Search for the cell housing the specified text and yield its (X, Y) center coordinate. 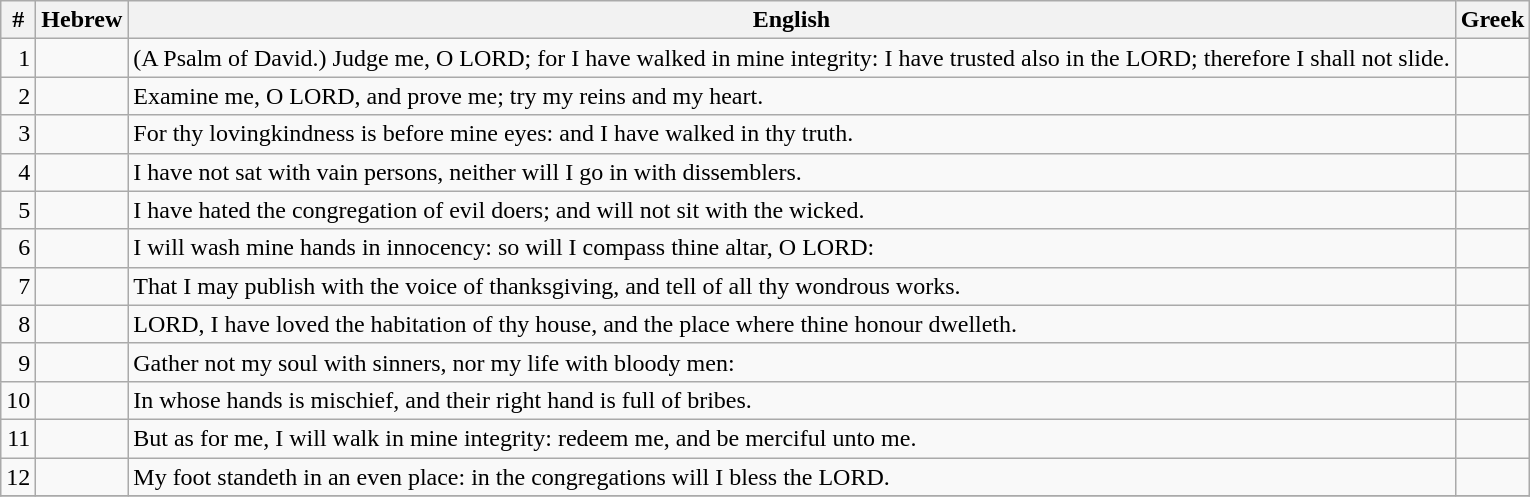
# (18, 20)
8 (18, 324)
7 (18, 286)
5 (18, 210)
I have hated the congregation of evil doers; and will not sit with the wicked. (792, 210)
My foot standeth in an even place: in the congregations will I bless the LORD. (792, 477)
9 (18, 362)
4 (18, 172)
3 (18, 134)
6 (18, 248)
I have not sat with vain persons, neither will I go in with dissemblers. (792, 172)
2 (18, 96)
(A Psalm of David.) Judge me, O LORD; for I have walked in mine integrity: I have trusted also in the LORD; therefore I shall not slide. (792, 58)
That I may publish with the voice of thanksgiving, and tell of all thy wondrous works. (792, 286)
Greek (1492, 20)
I will wash mine hands in innocency: so will I compass thine altar, O LORD: (792, 248)
Hebrew (82, 20)
For thy lovingkindness is before mine eyes: and I have walked in thy truth. (792, 134)
12 (18, 477)
In whose hands is mischief, and their right hand is full of bribes. (792, 400)
Examine me, O LORD, and prove me; try my reins and my heart. (792, 96)
1 (18, 58)
10 (18, 400)
But as for me, I will walk in mine integrity: redeem me, and be merciful unto me. (792, 438)
11 (18, 438)
Gather not my soul with sinners, nor my life with bloody men: (792, 362)
English (792, 20)
LORD, I have loved the habitation of thy house, and the place where thine honour dwelleth. (792, 324)
